Scan for the cell matching the given text and deliver its (x, y) coordinate at center. 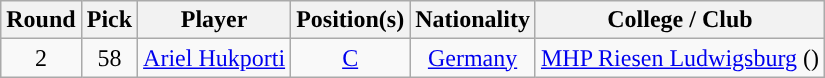
Ariel Hukporti (214, 58)
Nationality (473, 20)
Position(s) (350, 20)
Germany (473, 58)
Round (41, 20)
Pick (109, 20)
58 (109, 58)
MHP Riesen Ludwigsburg () (680, 58)
2 (41, 58)
C (350, 58)
College / Club (680, 20)
Player (214, 20)
